Detect which cell encompasses the target text, then output its [x, y] center coordinate. 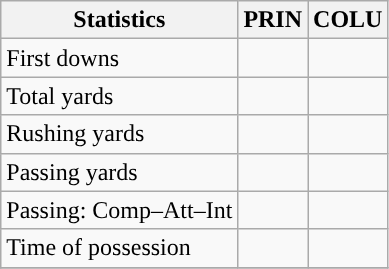
PRIN [273, 20]
Passing: Comp–Att–Int [120, 210]
Rushing yards [120, 134]
COLU [348, 20]
First downs [120, 58]
Total yards [120, 96]
Passing yards [120, 172]
Time of possession [120, 248]
Statistics [120, 20]
